Determine the (X, Y) coordinate at the center of the cell enclosing the given text.  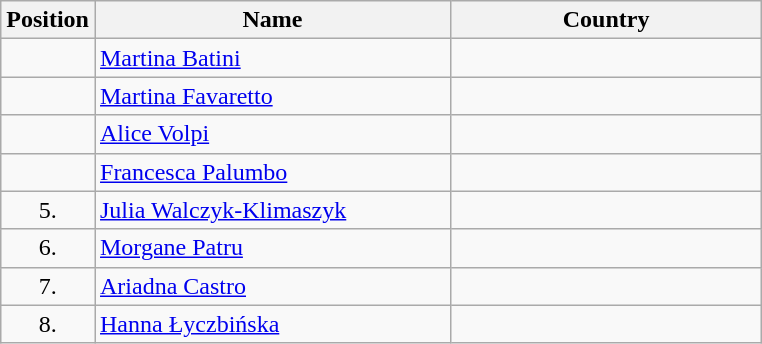
Morgane Patru (272, 248)
Francesca Palumbo (272, 172)
Country (606, 20)
8. (48, 324)
6. (48, 248)
5. (48, 210)
Martina Favaretto (272, 96)
Martina Batini (272, 58)
Hanna Łyczbińska (272, 324)
7. (48, 286)
Name (272, 20)
Ariadna Castro (272, 286)
Julia Walczyk-Klimaszyk (272, 210)
Alice Volpi (272, 134)
Position (48, 20)
